For the text-containing cell, return its midpoint in [x, y] coordinate format. 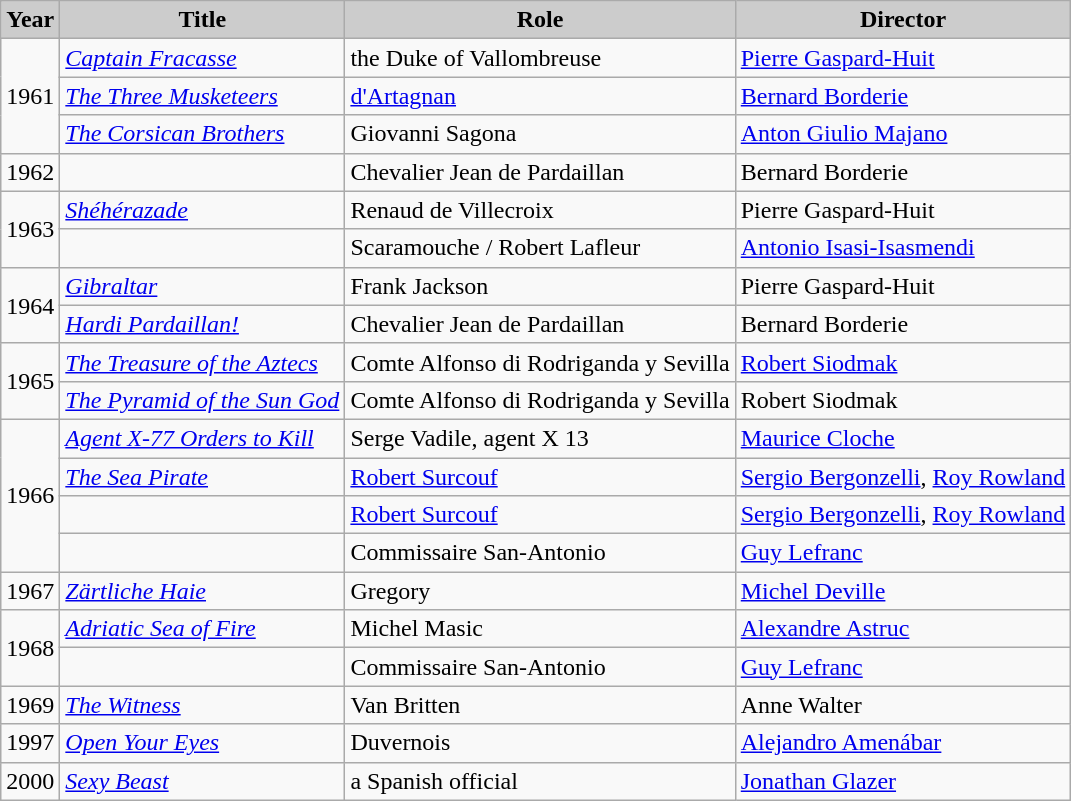
Agent X-77 Orders to Kill [202, 438]
d'Artagnan [540, 96]
The Corsican Brothers [202, 134]
Michel Deville [903, 591]
The Treasure of the Aztecs [202, 362]
1966 [30, 495]
Alexandre Astruc [903, 629]
The Pyramid of the Sun God [202, 400]
a Spanish official [540, 781]
1964 [30, 305]
1962 [30, 172]
Hardi Pardaillan! [202, 324]
Maurice Cloche [903, 438]
The Witness [202, 705]
Antonio Isasi-Isasmendi [903, 248]
Van Britten [540, 705]
Duvernois [540, 743]
Frank Jackson [540, 286]
1967 [30, 591]
1961 [30, 96]
Anton Giulio Majano [903, 134]
Scaramouche / Robert Lafleur [540, 248]
1997 [30, 743]
Renaud de Villecroix [540, 210]
The Three Musketeers [202, 96]
Giovanni Sagona [540, 134]
1968 [30, 648]
Captain Fracasse [202, 58]
Gregory [540, 591]
Anne Walter [903, 705]
Adriatic Sea of Fire [202, 629]
The Sea Pirate [202, 477]
Shéhérazade [202, 210]
1969 [30, 705]
Year [30, 20]
2000 [30, 781]
Michel Masic [540, 629]
Jonathan Glazer [903, 781]
1963 [30, 229]
1965 [30, 381]
Open Your Eyes [202, 743]
Director [903, 20]
Zärtliche Haie [202, 591]
Gibraltar [202, 286]
Title [202, 20]
Serge Vadile, agent X 13 [540, 438]
Alejandro Amenábar [903, 743]
the Duke of Vallombreuse [540, 58]
Sexy Beast [202, 781]
Role [540, 20]
